For the text-containing cell, return its midpoint in [X, Y] coordinate format. 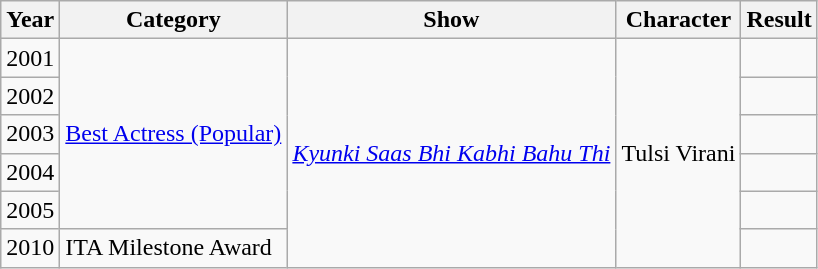
2003 [30, 134]
2004 [30, 172]
Category [174, 20]
2001 [30, 58]
Kyunki Saas Bhi Kabhi Bahu Thi [452, 153]
2005 [30, 210]
Result [779, 20]
Year [30, 20]
Show [452, 20]
2002 [30, 96]
Tulsi Virani [678, 153]
Best Actress (Popular) [174, 134]
ITA Milestone Award [174, 248]
Character [678, 20]
2010 [30, 248]
